Find where the given text appears and provide that cell's center as (x, y) coordinate. 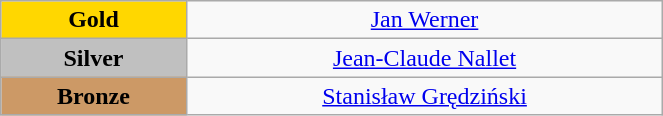
Jan Werner (424, 20)
Stanisław Grędziński (424, 96)
Gold (94, 20)
Jean-Claude Nallet (424, 58)
Bronze (94, 96)
Silver (94, 58)
